Locate the cell with the specified text and output its [x, y] center coordinate. 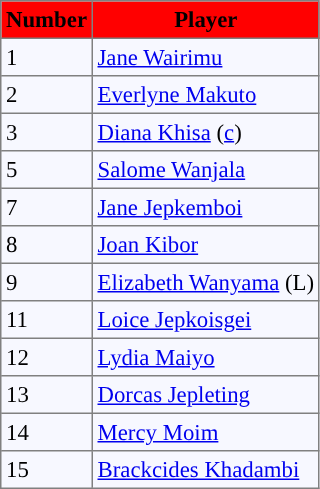
14 [47, 432]
9 [47, 282]
5 [47, 170]
1 [47, 57]
13 [47, 395]
Loice Jepkoisgei [206, 320]
Player [206, 20]
8 [47, 245]
Diana Khisa (c) [206, 132]
11 [47, 320]
Joan Kibor [206, 245]
2 [47, 95]
Jane Wairimu [206, 57]
Elizabeth Wanyama (L) [206, 282]
Everlyne Makuto [206, 95]
3 [47, 132]
Brackcides Khadambi [206, 470]
12 [47, 357]
15 [47, 470]
Mercy Moim [206, 432]
Number [47, 20]
7 [47, 207]
Dorcas Jepleting [206, 395]
Salome Wanjala [206, 170]
Jane Jepkemboi [206, 207]
Lydia Maiyo [206, 357]
